Extract the [X, Y] coordinate from the center of the cell holding the provided text.  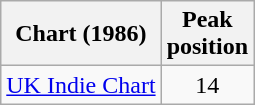
14 [207, 85]
UK Indie Chart [81, 85]
Peakposition [207, 34]
Chart (1986) [81, 34]
